Pinpoint the cell where the given text exists, returning its (X, Y) midpoint coordinate. 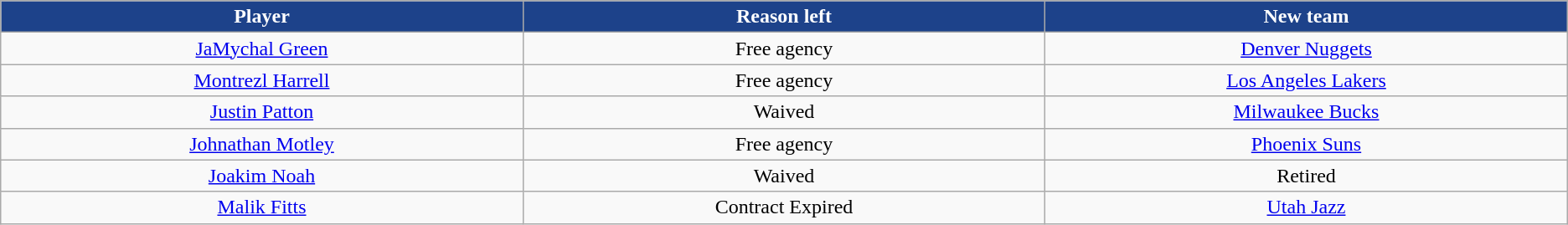
Malik Fitts (261, 207)
Denver Nuggets (1307, 49)
Retired (1307, 176)
Johnathan Motley (261, 144)
JaMychal Green (261, 49)
New team (1307, 17)
Player (261, 17)
Contract Expired (784, 207)
Montrezl Harrell (261, 80)
Utah Jazz (1307, 207)
Justin Patton (261, 112)
Reason left (784, 17)
Joakim Noah (261, 176)
Milwaukee Bucks (1307, 112)
Los Angeles Lakers (1307, 80)
Phoenix Suns (1307, 144)
